Capture the cell that displays the provided text and extract its (x, y) central coordinate. 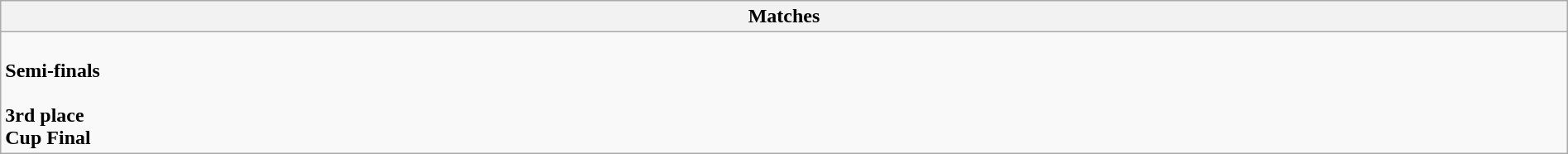
Matches (784, 17)
Semi-finals 3rd place Cup Final (784, 93)
